Pinpoint the cell where the given text exists, returning its [X, Y] midpoint coordinate. 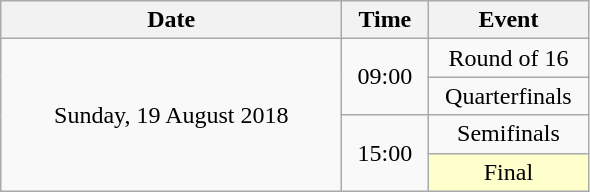
Quarterfinals [508, 96]
15:00 [385, 153]
09:00 [385, 77]
Sunday, 19 August 2018 [172, 115]
Round of 16 [508, 58]
Date [172, 20]
Final [508, 172]
Semifinals [508, 134]
Event [508, 20]
Time [385, 20]
